Return the [X, Y] coordinate for the center point of the cell that contains the specified text.  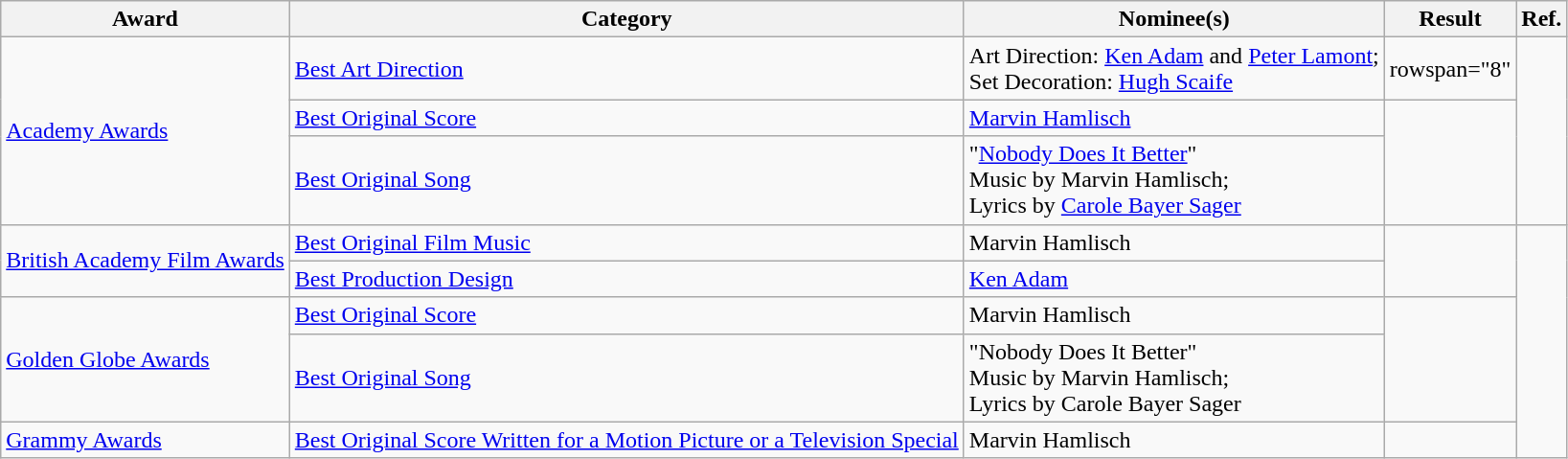
Best Production Design [626, 279]
Nominee(s) [1174, 19]
Award [146, 19]
Art Direction: Ken Adam and Peter Lamont; Set Decoration: Hugh Scaife [1174, 69]
Golden Globe Awards [146, 359]
Ref. [1542, 19]
Ken Adam [1174, 279]
Best Original Score Written for a Motion Picture or a Television Special [626, 440]
Result [1450, 19]
rowspan="8" [1450, 69]
Category [626, 19]
British Academy Film Awards [146, 261]
Academy Awards [146, 130]
Grammy Awards [146, 440]
Best Art Direction [626, 69]
Best Original Film Music [626, 242]
